Capture the cell that displays the provided text and extract its (X, Y) central coordinate. 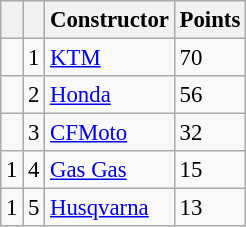
CFMoto (110, 133)
Gas Gas (110, 170)
15 (210, 170)
2 (34, 95)
Honda (110, 95)
3 (34, 133)
32 (210, 133)
Constructor (110, 20)
KTM (110, 58)
70 (210, 58)
5 (34, 208)
Husqvarna (110, 208)
Points (210, 20)
4 (34, 170)
56 (210, 95)
13 (210, 208)
